Search for the cell housing the specified text and yield its [x, y] center coordinate. 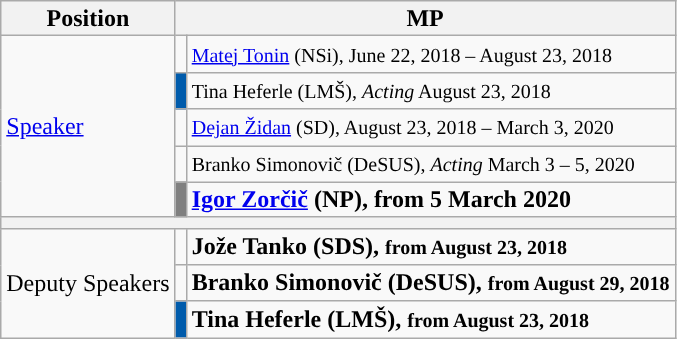
Dejan Židan (SD), August 23, 2018 – March 3, 2020 [430, 128]
Matej Tonin (NSi), June 22, 2018 – August 23, 2018 [430, 54]
Tina Heferle (LMŠ), from August 23, 2018 [430, 320]
Deputy Speakers [88, 283]
Position [88, 18]
Speaker [88, 126]
Igor Zorčič (NP), from 5 March 2020 [430, 200]
Branko Simonovič (DeSUS), from August 29, 2018 [430, 284]
MP [425, 18]
Tina Heferle (LMŠ), Acting August 23, 2018 [430, 90]
Jože Tanko (SDS), from August 23, 2018 [430, 246]
Branko Simonovič (DeSUS), Acting March 3 – 5, 2020 [430, 164]
